Extract the [X, Y] coordinate from the center of the cell holding the provided text.  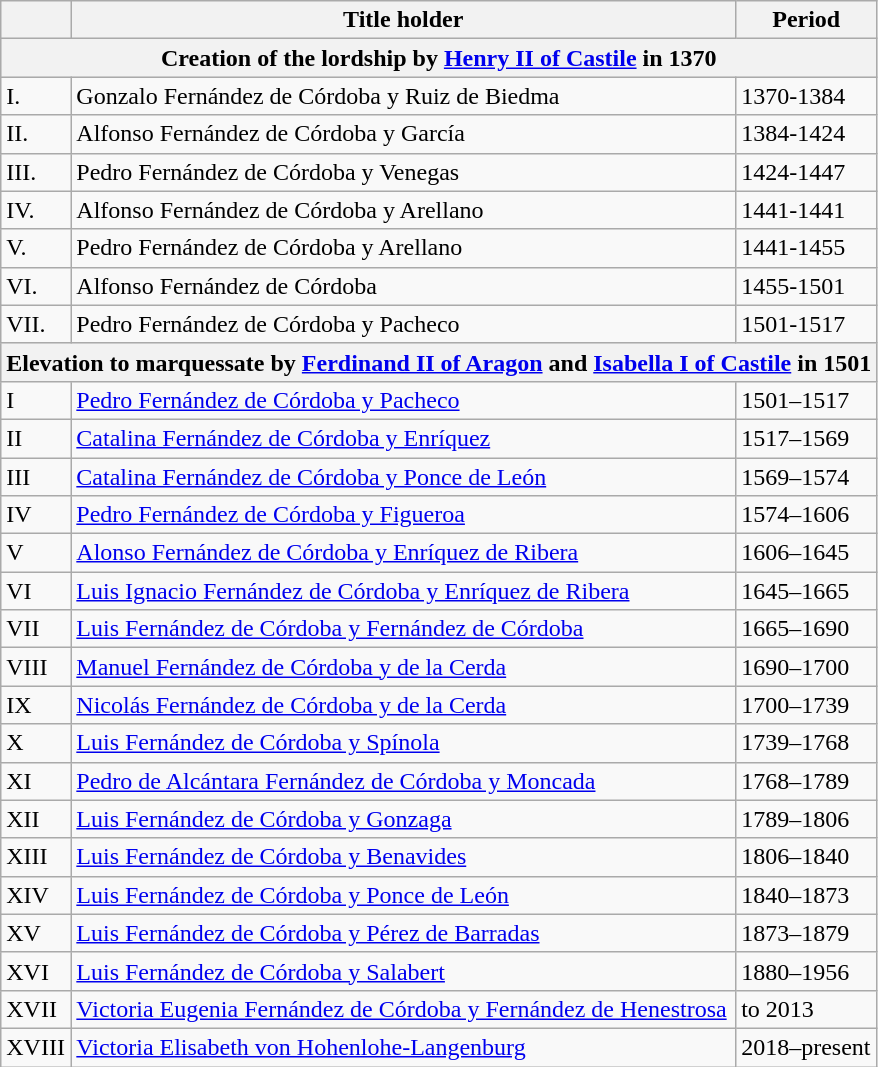
Luis Fernández de Córdoba y Ponce de León [404, 895]
1789–1806 [806, 819]
1880–1956 [806, 971]
VII [36, 629]
1501–1517 [806, 400]
Luis Fernández de Córdoba y Fernández de Córdoba [404, 629]
1384-1424 [806, 134]
1606–1645 [806, 553]
VI [36, 591]
Pedro de Alcántara Fernández de Córdoba y Moncada [404, 781]
XVIII [36, 1047]
IV. [36, 210]
Alfonso Fernández de Córdoba [404, 286]
Elevation to marquessate by Ferdinand II of Aragon and Isabella I of Castile in 1501 [439, 362]
Manuel Fernández de Córdoba y de la Cerda [404, 667]
I. [36, 96]
1806–1840 [806, 857]
XV [36, 933]
XII [36, 819]
Title holder [404, 20]
1441-1455 [806, 248]
V. [36, 248]
Pedro Fernández de Córdoba y Figueroa [404, 515]
VII. [36, 324]
XIV [36, 895]
1645–1665 [806, 591]
IV [36, 515]
1424-1447 [806, 172]
Luis Fernández de Córdoba y Salabert [404, 971]
1441-1441 [806, 210]
III. [36, 172]
Alfonso Fernández de Córdoba y García [404, 134]
Nicolás Fernández de Córdoba y de la Cerda [404, 705]
Alonso Fernández de Córdoba y Enríquez de Ribera [404, 553]
to 2013 [806, 1009]
Pedro Fernández de Córdoba y Arellano [404, 248]
XVII [36, 1009]
VI. [36, 286]
II [36, 438]
1574–1606 [806, 515]
1690–1700 [806, 667]
I [36, 400]
Luis Fernández de Córdoba y Pérez de Barradas [404, 933]
Creation of the lordship by Henry II of Castile in 1370 [439, 58]
1739–1768 [806, 743]
IX [36, 705]
Victoria Eugenia Fernández de Córdoba y Fernández de Henestrosa [404, 1009]
Luis Fernández de Córdoba y Spínola [404, 743]
1517–1569 [806, 438]
1665–1690 [806, 629]
1455-1501 [806, 286]
Gonzalo Fernández de Córdoba y Ruiz de Biedma [404, 96]
1840–1873 [806, 895]
1370-1384 [806, 96]
V [36, 553]
X [36, 743]
Luis Fernández de Córdoba y Gonzaga [404, 819]
XVI [36, 971]
VIII [36, 667]
1700–1739 [806, 705]
Alfonso Fernández de Córdoba y Arellano [404, 210]
1569–1574 [806, 477]
XIII [36, 857]
1501-1517 [806, 324]
Catalina Fernández de Córdoba y Ponce de León [404, 477]
1768–1789 [806, 781]
Period [806, 20]
III [36, 477]
Luis Fernández de Córdoba y Benavides [404, 857]
Victoria Elisabeth von Hohenlohe-Langenburg [404, 1047]
Pedro Fernández de Córdoba y Venegas [404, 172]
Luis Ignacio Fernández de Córdoba y Enríquez de Ribera [404, 591]
II. [36, 134]
2018–present [806, 1047]
Catalina Fernández de Córdoba y Enríquez [404, 438]
XI [36, 781]
1873–1879 [806, 933]
